Pinpoint the cell where the given text exists, returning its [x, y] midpoint coordinate. 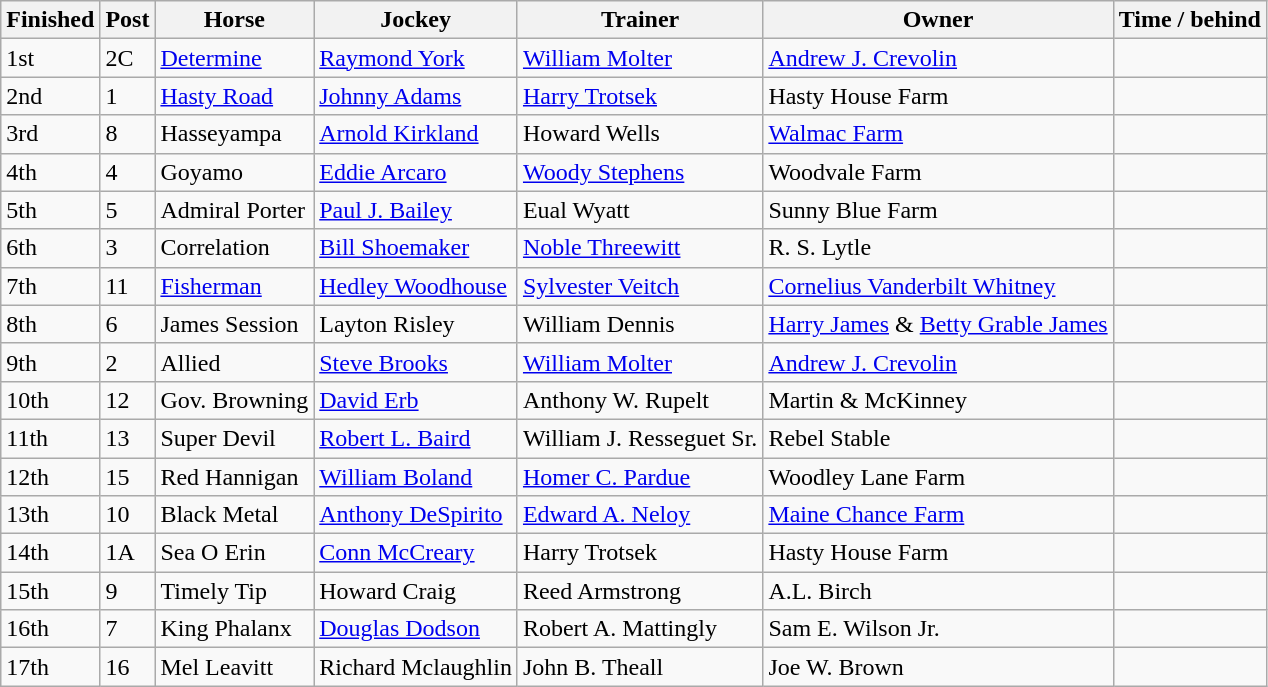
2nd [50, 96]
Goyamo [234, 172]
14th [50, 553]
Johnny Adams [416, 96]
Woodley Lane Farm [938, 477]
Red Hannigan [234, 477]
Conn McCreary [416, 553]
Anthony W. Rupelt [640, 400]
12 [128, 400]
Cornelius Vanderbilt Whitney [938, 286]
8th [50, 324]
Steve Brooks [416, 362]
Sunny Blue Farm [938, 210]
Anthony DeSpirito [416, 515]
4 [128, 172]
Hasty Road [234, 96]
3rd [50, 134]
Robert A. Mattingly [640, 629]
Time / behind [1190, 20]
Richard Mclaughlin [416, 667]
17th [50, 667]
Martin & McKinney [938, 400]
Rebel Stable [938, 438]
Howard Wells [640, 134]
Eual Wyatt [640, 210]
13 [128, 438]
Sylvester Veitch [640, 286]
9 [128, 591]
5 [128, 210]
William Boland [416, 477]
16th [50, 629]
Post [128, 20]
Jockey [416, 20]
Woody Stephens [640, 172]
Sea O Erin [234, 553]
11 [128, 286]
6 [128, 324]
A.L. Birch [938, 591]
John B. Theall [640, 667]
16 [128, 667]
8 [128, 134]
15 [128, 477]
Determine [234, 58]
David Erb [416, 400]
William Dennis [640, 324]
12th [50, 477]
Black Metal [234, 515]
Gov. Browning [234, 400]
2 [128, 362]
Douglas Dodson [416, 629]
1A [128, 553]
Paul J. Bailey [416, 210]
Layton Risley [416, 324]
Eddie Arcaro [416, 172]
Fisherman [234, 286]
1st [50, 58]
7th [50, 286]
Robert L. Baird [416, 438]
Raymond York [416, 58]
Homer C. Pardue [640, 477]
R. S. Lytle [938, 248]
Mel Leavitt [234, 667]
Reed Armstrong [640, 591]
Maine Chance Farm [938, 515]
3 [128, 248]
Hasseyampa [234, 134]
Howard Craig [416, 591]
Sam E. Wilson Jr. [938, 629]
Woodvale Farm [938, 172]
Joe W. Brown [938, 667]
11th [50, 438]
6th [50, 248]
Edward A. Neloy [640, 515]
4th [50, 172]
2C [128, 58]
10th [50, 400]
Super Devil [234, 438]
13th [50, 515]
5th [50, 210]
Harry James & Betty Grable James [938, 324]
9th [50, 362]
King Phalanx [234, 629]
Walmac Farm [938, 134]
Finished [50, 20]
Correlation [234, 248]
William J. Resseguet Sr. [640, 438]
10 [128, 515]
Noble Threewitt [640, 248]
Arnold Kirkland [416, 134]
Allied [234, 362]
7 [128, 629]
Owner [938, 20]
Trainer [640, 20]
Horse [234, 20]
Bill Shoemaker [416, 248]
Admiral Porter [234, 210]
15th [50, 591]
Hedley Woodhouse [416, 286]
1 [128, 96]
Timely Tip [234, 591]
James Session [234, 324]
